Search for the cell housing the specified text and yield its (x, y) center coordinate. 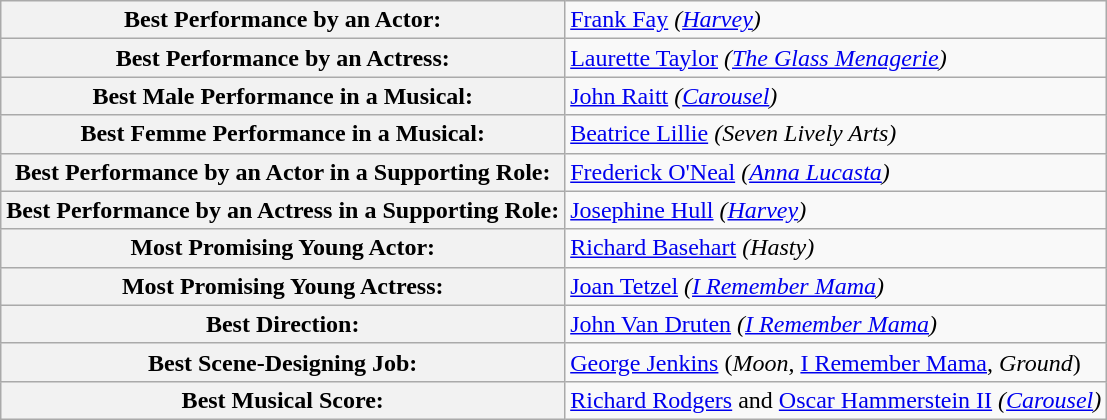
Best Performance by an Actress in a Supporting Role: (283, 210)
John Raitt (Carousel) (836, 96)
Beatrice Lillie (Seven Lively Arts) (836, 134)
Best Scene-Designing Job: (283, 362)
Best Performance by an Actor: (283, 20)
Laurette Taylor (The Glass Menagerie) (836, 58)
John Van Druten (I Remember Mama) (836, 324)
Most Promising Young Actor: (283, 248)
Joan Tetzel (I Remember Mama) (836, 286)
Best Musical Score: (283, 400)
Best Performance by an Actress: (283, 58)
Richard Basehart (Hasty) (836, 248)
Frank Fay (Harvey) (836, 20)
Richard Rodgers and Oscar Hammerstein II (Carousel) (836, 400)
Frederick O'Neal (Anna Lucasta) (836, 172)
Best Femme Performance in a Musical: (283, 134)
Josephine Hull (Harvey) (836, 210)
George Jenkins (Moon, I Remember Mama, Ground) (836, 362)
Most Promising Young Actress: (283, 286)
Best Male Performance in a Musical: (283, 96)
Best Direction: (283, 324)
Best Performance by an Actor in a Supporting Role: (283, 172)
